Return the (x, y) coordinate for the center point of the cell that contains the specified text.  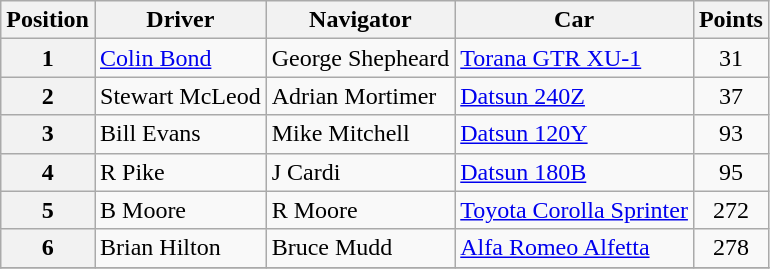
Position (48, 20)
1 (48, 58)
Brian Hilton (180, 248)
Points (730, 20)
Navigator (360, 20)
George Shepheard (360, 58)
3 (48, 134)
R Pike (180, 172)
2 (48, 96)
Adrian Mortimer (360, 96)
Stewart McLeod (180, 96)
272 (730, 210)
5 (48, 210)
Colin Bond (180, 58)
Mike Mitchell (360, 134)
Torana GTR XU-1 (574, 58)
31 (730, 58)
95 (730, 172)
Driver (180, 20)
6 (48, 248)
B Moore (180, 210)
Bill Evans (180, 134)
Car (574, 20)
37 (730, 96)
Datsun 120Y (574, 134)
R Moore (360, 210)
Toyota Corolla Sprinter (574, 210)
4 (48, 172)
Alfa Romeo Alfetta (574, 248)
278 (730, 248)
Bruce Mudd (360, 248)
Datsun 240Z (574, 96)
Datsun 180B (574, 172)
93 (730, 134)
J Cardi (360, 172)
